Detect which cell encompasses the target text, then output its [X, Y] center coordinate. 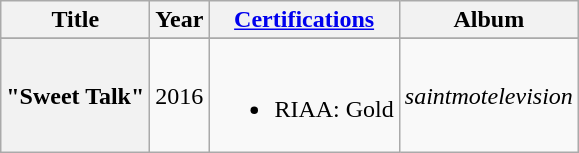
Album [488, 20]
RIAA: Gold [304, 96]
saintmotelevision [488, 96]
Title [76, 20]
"Sweet Talk" [76, 96]
Certifications [304, 20]
2016 [180, 96]
Year [180, 20]
